Determine the [X, Y] coordinate at the center of the cell enclosing the given text.  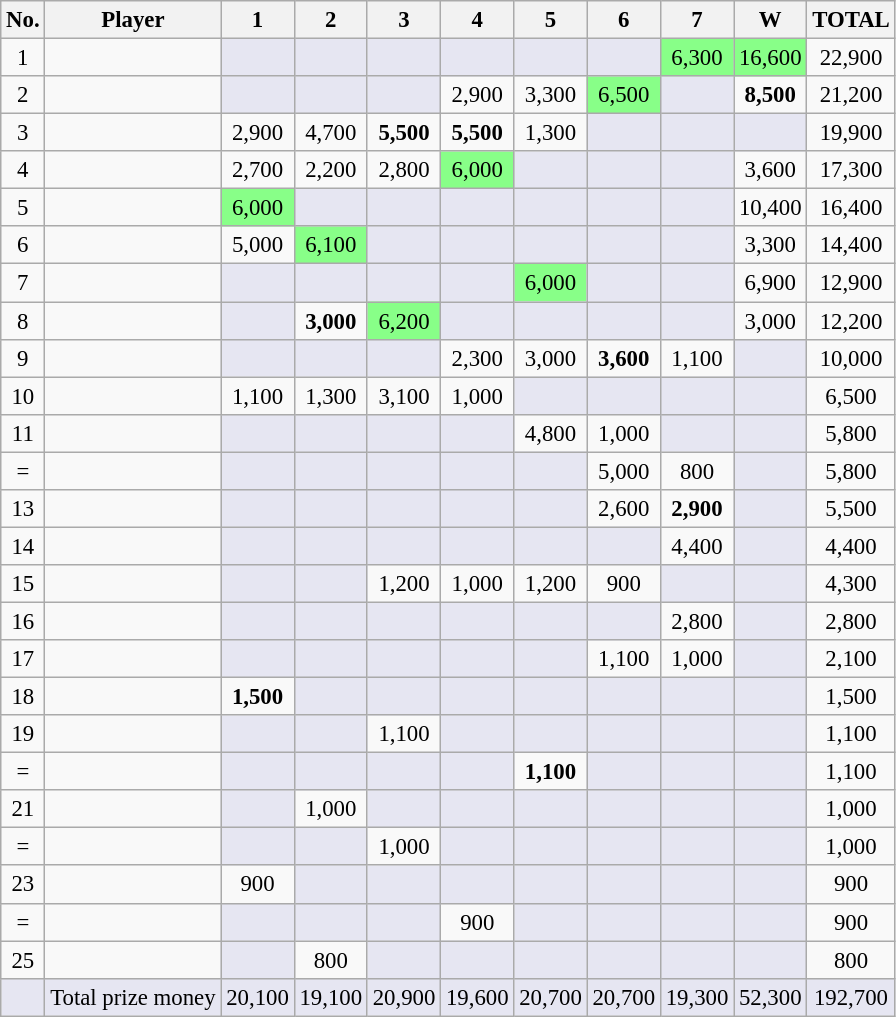
22,900 [851, 58]
6,900 [770, 283]
6,200 [404, 321]
17 [23, 659]
16,600 [770, 58]
2,100 [851, 659]
19,600 [478, 997]
10,000 [851, 358]
20,100 [258, 997]
6,100 [330, 245]
11 [23, 433]
52,300 [770, 997]
13 [23, 509]
14 [23, 546]
14,400 [851, 245]
25 [23, 960]
TOTAL [851, 20]
19,900 [851, 133]
2,300 [478, 358]
8,500 [770, 95]
2,200 [330, 170]
9 [23, 358]
3,100 [404, 396]
19,100 [330, 997]
21,200 [851, 95]
20,900 [404, 997]
Player [133, 20]
17,300 [851, 170]
19,300 [696, 997]
16 [23, 621]
2,700 [258, 170]
12,900 [851, 283]
6,300 [696, 58]
Total prize money [133, 997]
W [770, 20]
10 [23, 396]
12,200 [851, 321]
192,700 [851, 997]
16,400 [851, 208]
21 [23, 809]
8 [23, 321]
15 [23, 584]
19 [23, 734]
No. [23, 20]
10,400 [770, 208]
23 [23, 885]
2,600 [624, 509]
4,800 [550, 433]
18 [23, 697]
4,700 [330, 133]
4,300 [851, 584]
